Output the [X, Y] coordinate of the center of the cell containing the given text.  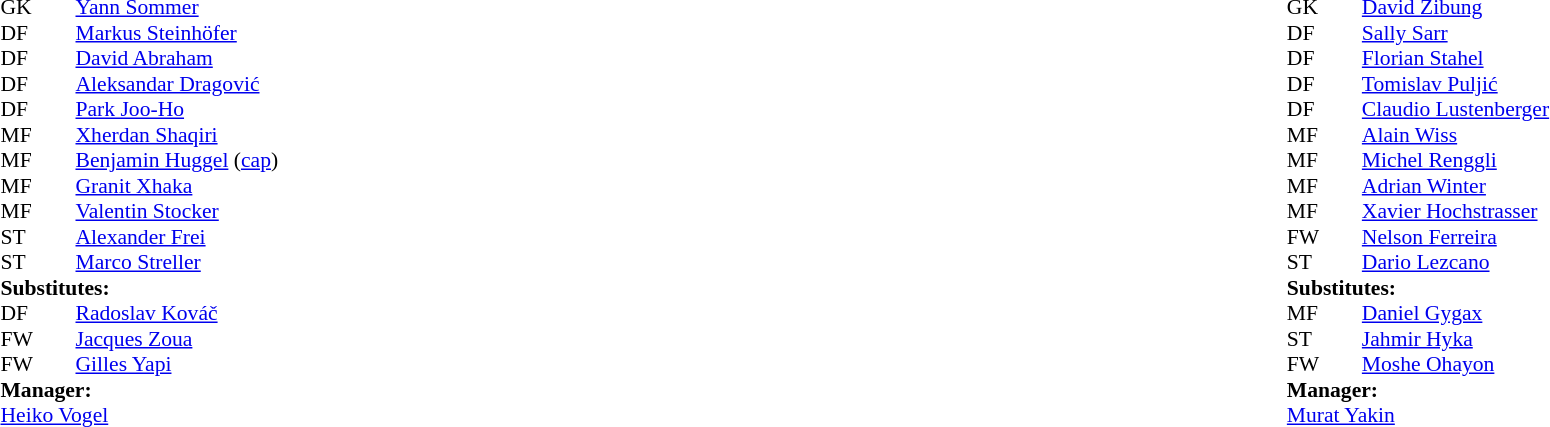
Xavier Hochstrasser [1456, 211]
Gilles Yapi [178, 365]
Dario Lezcano [1456, 263]
Adrian Winter [1456, 186]
Benjamin Huggel (cap) [178, 161]
Daniel Gygax [1456, 313]
Claudio Lustenberger [1456, 109]
Markus Steinhöfer [178, 33]
Park Joo-Ho [178, 109]
Granit Xhaka [178, 186]
Florian Stahel [1456, 59]
Radoslav Kováč [178, 313]
Aleksandar Dragović [178, 84]
Marco Streller [178, 263]
Moshe Ohayon [1456, 365]
Alexander Frei [178, 237]
Tomislav Puljić [1456, 84]
Valentin Stocker [178, 211]
Xherdan Shaqiri [178, 135]
Jacques Zoua [178, 339]
Alain Wiss [1456, 135]
David Abraham [178, 59]
Nelson Ferreira [1456, 237]
Michel Renggli [1456, 161]
Jahmir Hyka [1456, 339]
Sally Sarr [1456, 33]
